Scan for the cell matching the given text and deliver its [X, Y] coordinate at center. 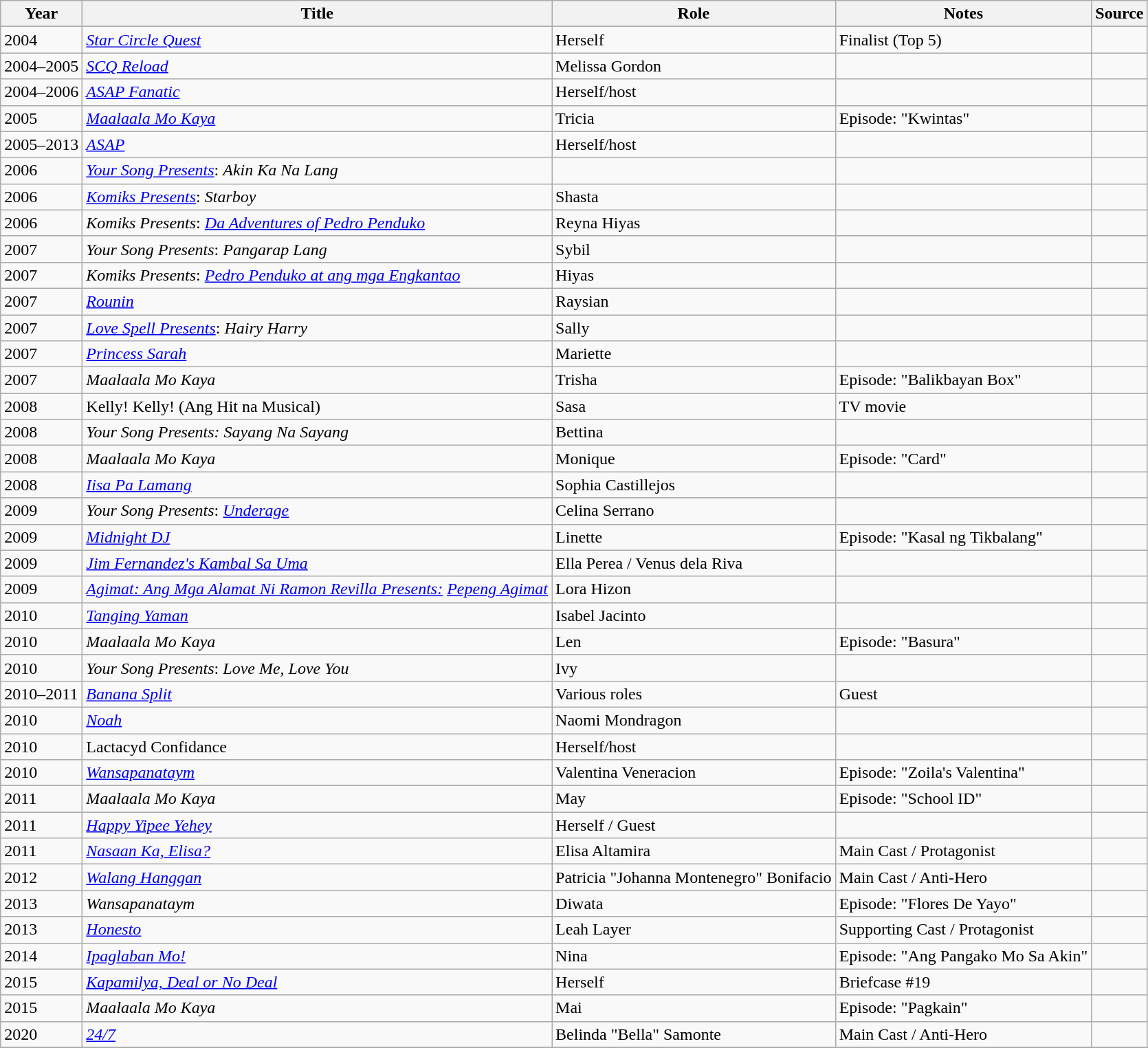
Your Song Presents: Pangarap Lang [318, 249]
Episode: "Kasal ng Tikbalang" [964, 537]
Sophia Castillejos [694, 485]
Sybil [694, 249]
Reyna Hiyas [694, 223]
Lora Hizon [694, 589]
May [694, 799]
Your Song Presents: Sayang Na Sayang [318, 433]
Guest [964, 694]
Sasa [694, 406]
Len [694, 642]
Ivy [694, 668]
2005 [41, 118]
Komiks Presents: Da Adventures of Pedro Penduko [318, 223]
2005–2013 [41, 144]
Diwata [694, 904]
Raysian [694, 301]
2010–2011 [41, 694]
Herself / Guest [694, 825]
Elisa Altamira [694, 851]
Shasta [694, 197]
Bettina [694, 433]
Patricia "Johanna Montenegro" Bonifacio [694, 877]
Episode: "School ID" [964, 799]
Episode: "Card" [964, 459]
Episode: "Kwintas" [964, 118]
ASAP [318, 144]
Star Circle Quest [318, 40]
Sally [694, 328]
Jim Fernandez's Kambal Sa Uma [318, 563]
Love Spell Presents: Hairy Harry [318, 328]
Supporting Cast / Protagonist [964, 930]
Melissa Gordon [694, 66]
Walang Hanggan [318, 877]
Valentina Veneracion [694, 773]
Tanging Yaman [318, 615]
Mariette [694, 354]
Title [318, 14]
Mai [694, 1008]
Nina [694, 956]
Noah [318, 720]
Leah Layer [694, 930]
Main Cast / Protagonist [964, 851]
Linette [694, 537]
2004–2005 [41, 66]
Komiks Presents: Pedro Penduko at ang mga Engkantao [318, 275]
Hiyas [694, 275]
Honesto [318, 930]
Source [1119, 14]
Kelly! Kelly! (Ang Hit na Musical) [318, 406]
2014 [41, 956]
Year [41, 14]
Episode: "Zoila's Valentina" [964, 773]
Your Song Presents: Akin Ka Na Lang [318, 171]
SCQ Reload [318, 66]
Trisha [694, 380]
24/7 [318, 1034]
Ipaglaban Mo! [318, 956]
TV movie [964, 406]
Briefcase #19 [964, 982]
Rounin [318, 301]
Agimat: Ang Mga Alamat Ni Ramon Revilla Presents: Pepeng Agimat [318, 589]
Isabel Jacinto [694, 615]
Episode: "Pagkain" [964, 1008]
Episode: "Ang Pangako Mo Sa Akin" [964, 956]
Princess Sarah [318, 354]
Tricia [694, 118]
Episode: "Balikbayan Box" [964, 380]
Nasaan Ka, Elisa? [318, 851]
2004 [41, 40]
2004–2006 [41, 92]
Belinda "Bella" Samonte [694, 1034]
Your Song Presents: Underage [318, 511]
Celina Serrano [694, 511]
Banana Split [318, 694]
2020 [41, 1034]
Monique [694, 459]
Your Song Presents: Love Me, Love You [318, 668]
Iisa Pa Lamang [318, 485]
Ella Perea / Venus dela Riva [694, 563]
Happy Yipee Yehey [318, 825]
Lactacyd Confidance [318, 746]
Notes [964, 14]
2012 [41, 877]
Episode: "Flores De Yayo" [964, 904]
Naomi Mondragon [694, 720]
Midnight DJ [318, 537]
Kapamilya, Deal or No Deal [318, 982]
ASAP Fanatic [318, 92]
Various roles [694, 694]
Episode: "Basura" [964, 642]
Role [694, 14]
Komiks Presents: Starboy [318, 197]
Finalist (Top 5) [964, 40]
